Pinpoint the cell where the given text exists, returning its [x, y] midpoint coordinate. 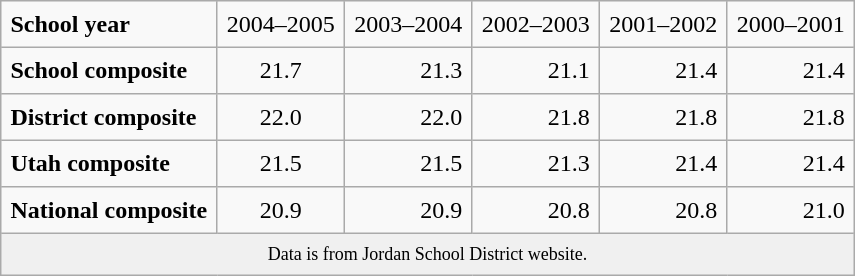
21.7 [281, 70]
National composite [109, 210]
2003–2004 [408, 24]
School composite [109, 70]
Utah composite [109, 163]
2004–2005 [281, 24]
Data is from Jordan School District website. [428, 254]
21.1 [536, 70]
2000–2001 [791, 24]
2002–2003 [536, 24]
2001–2002 [663, 24]
District composite [109, 117]
21.0 [791, 210]
School year [109, 24]
